Output the [X, Y] coordinate of the center of the cell containing the given text.  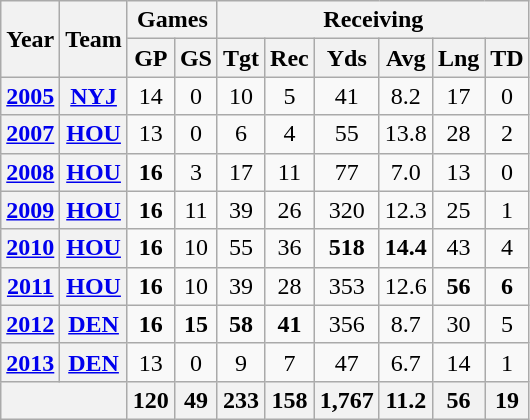
49 [196, 400]
14.4 [406, 248]
6.7 [406, 362]
2008 [30, 172]
2012 [30, 324]
58 [240, 324]
12.6 [406, 286]
353 [346, 286]
Receiving [373, 20]
36 [290, 248]
Avg [406, 58]
2009 [30, 210]
2010 [30, 248]
47 [346, 362]
19 [507, 400]
15 [196, 324]
43 [458, 248]
8.2 [406, 96]
Tgt [240, 58]
7.0 [406, 172]
77 [346, 172]
TD [507, 58]
13.8 [406, 134]
GS [196, 58]
518 [346, 248]
120 [150, 400]
2005 [30, 96]
2013 [30, 362]
356 [346, 324]
26 [290, 210]
Lng [458, 58]
25 [458, 210]
NYJ [94, 96]
Team [94, 39]
1,767 [346, 400]
2007 [30, 134]
11.2 [406, 400]
2011 [30, 286]
9 [240, 362]
158 [290, 400]
Games [172, 20]
12.3 [406, 210]
Year [30, 39]
3 [196, 172]
2 [507, 134]
8.7 [406, 324]
30 [458, 324]
320 [346, 210]
Yds [346, 58]
233 [240, 400]
7 [290, 362]
GP [150, 58]
Rec [290, 58]
